From the cell containing the given text, extract its center point as (X, Y) coordinate. 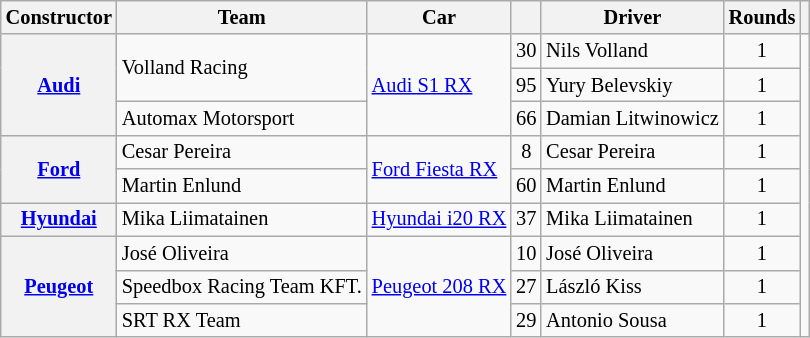
66 (526, 118)
60 (526, 186)
Yury Belevskiy (632, 85)
Ford Fiesta RX (439, 168)
Constructor (59, 17)
Ford (59, 168)
Antonio Sousa (632, 320)
Speedbox Racing Team KFT. (242, 287)
László Kiss (632, 287)
Damian Litwinowicz (632, 118)
Automax Motorsport (242, 118)
Peugeot (59, 286)
Car (439, 17)
Hyundai i20 RX (439, 219)
Hyundai (59, 219)
29 (526, 320)
10 (526, 253)
Team (242, 17)
SRT RX Team (242, 320)
Audi S1 RX (439, 84)
27 (526, 287)
Rounds (762, 17)
Nils Volland (632, 51)
Volland Racing (242, 68)
Audi (59, 84)
Peugeot 208 RX (439, 286)
95 (526, 85)
30 (526, 51)
8 (526, 152)
Driver (632, 17)
37 (526, 219)
